Scan for the cell matching the given text and deliver its (x, y) coordinate at center. 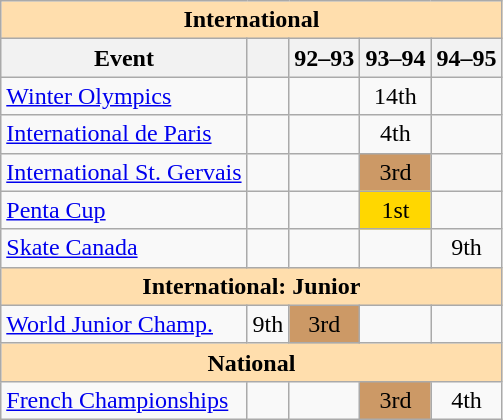
92–93 (324, 58)
1st (396, 210)
Skate Canada (124, 248)
93–94 (396, 58)
International: Junior (252, 286)
Penta Cup (124, 210)
World Junior Champ. (124, 324)
International de Paris (124, 134)
National (252, 362)
International St. Gervais (124, 172)
14th (396, 96)
Event (124, 58)
French Championships (124, 400)
94–95 (466, 58)
Winter Olympics (124, 96)
International (252, 20)
